Find where the given text appears and provide that cell's center as [X, Y] coordinate. 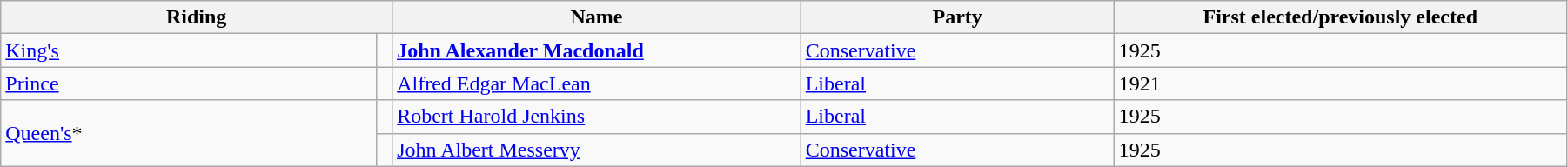
Riding [197, 17]
First elected/previously elected [1340, 17]
Queen's* [189, 133]
Party [957, 17]
Name [597, 17]
Alfred Edgar MacLean [597, 83]
1921 [1340, 83]
Prince [189, 83]
John Albert Messervy [597, 150]
Robert Harold Jenkins [597, 117]
King's [189, 50]
John Alexander Macdonald [597, 50]
